For the text-containing cell, return its midpoint in (x, y) coordinate format. 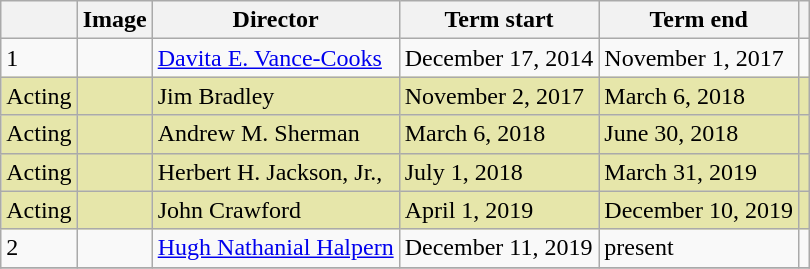
Andrew M. Sherman (276, 134)
Image (114, 20)
July 1, 2018 (499, 172)
Term start (499, 20)
April 1, 2019 (499, 210)
Term end (699, 20)
December 17, 2014 (499, 58)
Jim Bradley (276, 96)
December 11, 2019 (499, 248)
present (699, 248)
June 30, 2018 (699, 134)
December 10, 2019 (699, 210)
1 (39, 58)
Davita E. Vance-Cooks (276, 58)
John Crawford (276, 210)
March 31, 2019 (699, 172)
November 2, 2017 (499, 96)
Herbert H. Jackson, Jr., (276, 172)
2 (39, 248)
Director (276, 20)
November 1, 2017 (699, 58)
Hugh Nathanial Halpern (276, 248)
